Search for the cell housing the specified text and yield its [X, Y] center coordinate. 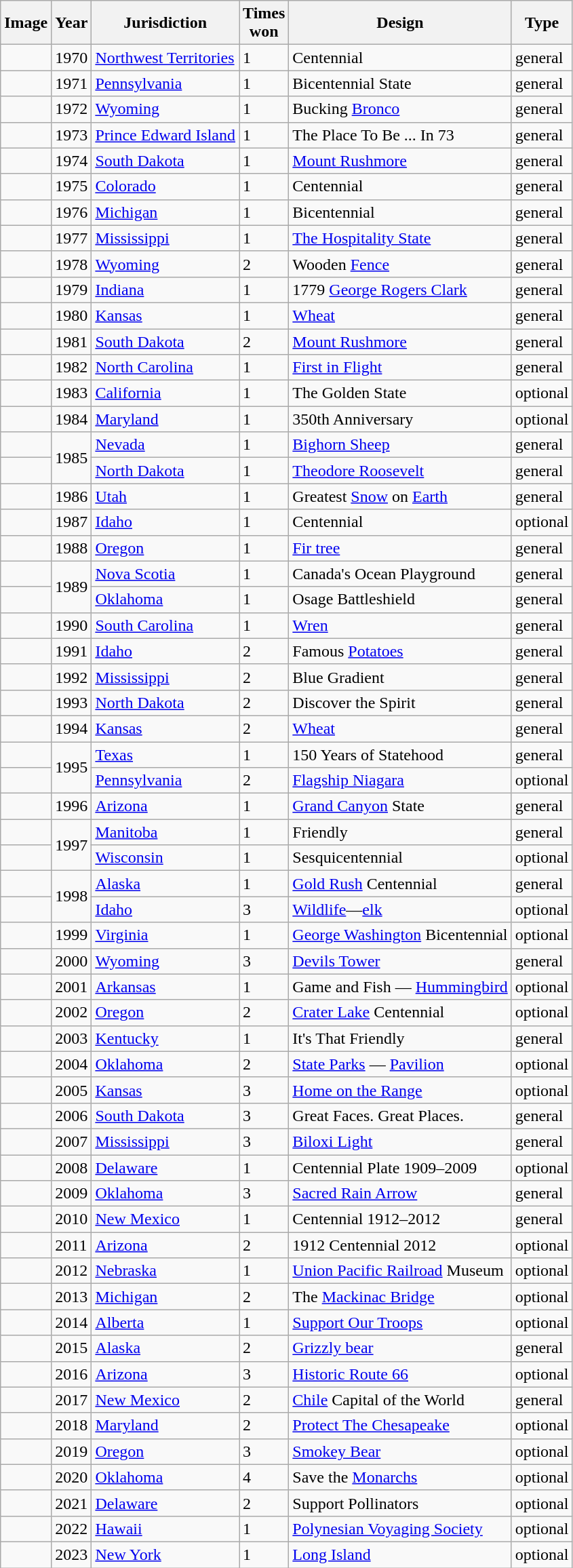
Virginia [165, 935]
Prince Edward Island [165, 135]
Design [400, 23]
1993 [72, 703]
2019 [72, 1451]
Save the Monarchs [400, 1477]
2004 [72, 1064]
2022 [72, 1529]
2012 [72, 1271]
1974 [72, 161]
Chile Capital of the World [400, 1400]
2007 [72, 1141]
1983 [72, 393]
Alberta [165, 1322]
Colorado [165, 187]
1990 [72, 625]
Bicentennial [400, 212]
George Washington Bicentennial [400, 935]
Crater Lake Centennial [400, 1013]
Centennial 1912–2012 [400, 1219]
1995 [72, 768]
1986 [72, 496]
Union Pacific Railroad Museum [400, 1271]
Timeswon [264, 23]
1987 [72, 522]
Wooden Fence [400, 264]
Arkansas [165, 987]
Friendly [400, 832]
Flagship Niagara [400, 781]
Blue Gradient [400, 677]
2017 [72, 1400]
1992 [72, 677]
Nevada [165, 445]
South Carolina [165, 625]
Game and Fish — Hummingbird [400, 987]
Devils Tower [400, 961]
2014 [72, 1322]
Long Island [400, 1554]
The Golden State [400, 393]
2015 [72, 1348]
2010 [72, 1219]
2005 [72, 1090]
1979 [72, 290]
1976 [72, 212]
1991 [72, 651]
Bighorn Sheep [400, 445]
Nova Scotia [165, 574]
Manitoba [165, 832]
Wren [400, 625]
2003 [72, 1038]
150 Years of Statehood [400, 755]
2021 [72, 1503]
Wildlife—elk [400, 909]
Grizzly bear [400, 1348]
Smokey Bear [400, 1451]
2002 [72, 1013]
1970 [72, 58]
2013 [72, 1297]
North Carolina [165, 368]
It's That Friendly [400, 1038]
Biloxi Light [400, 1141]
Bicentennial State [400, 83]
Fir tree [400, 548]
Historic Route 66 [400, 1374]
State Parks — Pavilion [400, 1064]
Home on the Range [400, 1090]
1972 [72, 109]
The Mackinac Bridge [400, 1297]
1997 [72, 845]
Wisconsin [165, 858]
Nebraska [165, 1271]
1980 [72, 315]
350th Anniversary [400, 419]
Polynesian Voyaging Society [400, 1529]
California [165, 393]
Sesquicentennial [400, 858]
1996 [72, 806]
Canada's Ocean Playground [400, 574]
1977 [72, 238]
Great Faces. Great Places. [400, 1116]
Hawaii [165, 1529]
1973 [72, 135]
Northwest Territories [165, 58]
Protect The Chesapeake [400, 1426]
1912 Centennial 2012 [400, 1245]
Kentucky [165, 1038]
1971 [72, 83]
Utah [165, 496]
2011 [72, 1245]
1982 [72, 368]
New York [165, 1554]
Type [542, 23]
4 [264, 1477]
Image [26, 23]
Sacred Rain Arrow [400, 1194]
Support Pollinators [400, 1503]
1975 [72, 187]
Discover the Spirit [400, 703]
Osage Battleshield [400, 600]
1985 [72, 458]
The Hospitality State [400, 238]
Bucking Bronco [400, 109]
2006 [72, 1116]
1999 [72, 935]
The Place To Be ... In 73 [400, 135]
1978 [72, 264]
Jurisdiction [165, 23]
1989 [72, 587]
1988 [72, 548]
2001 [72, 987]
2008 [72, 1167]
Gold Rush Centennial [400, 884]
Theodore Roosevelt [400, 471]
2009 [72, 1194]
2023 [72, 1554]
1981 [72, 341]
Greatest Snow on Earth [400, 496]
1994 [72, 728]
2018 [72, 1426]
Indiana [165, 290]
2000 [72, 961]
2020 [72, 1477]
Grand Canyon State [400, 806]
Centennial Plate 1909–2009 [400, 1167]
Support Our Troops [400, 1322]
1984 [72, 419]
1779 George Rogers Clark [400, 290]
Famous Potatoes [400, 651]
Year [72, 23]
First in Flight [400, 368]
Texas [165, 755]
2016 [72, 1374]
1998 [72, 897]
